Search for the cell housing the specified text and yield its [x, y] center coordinate. 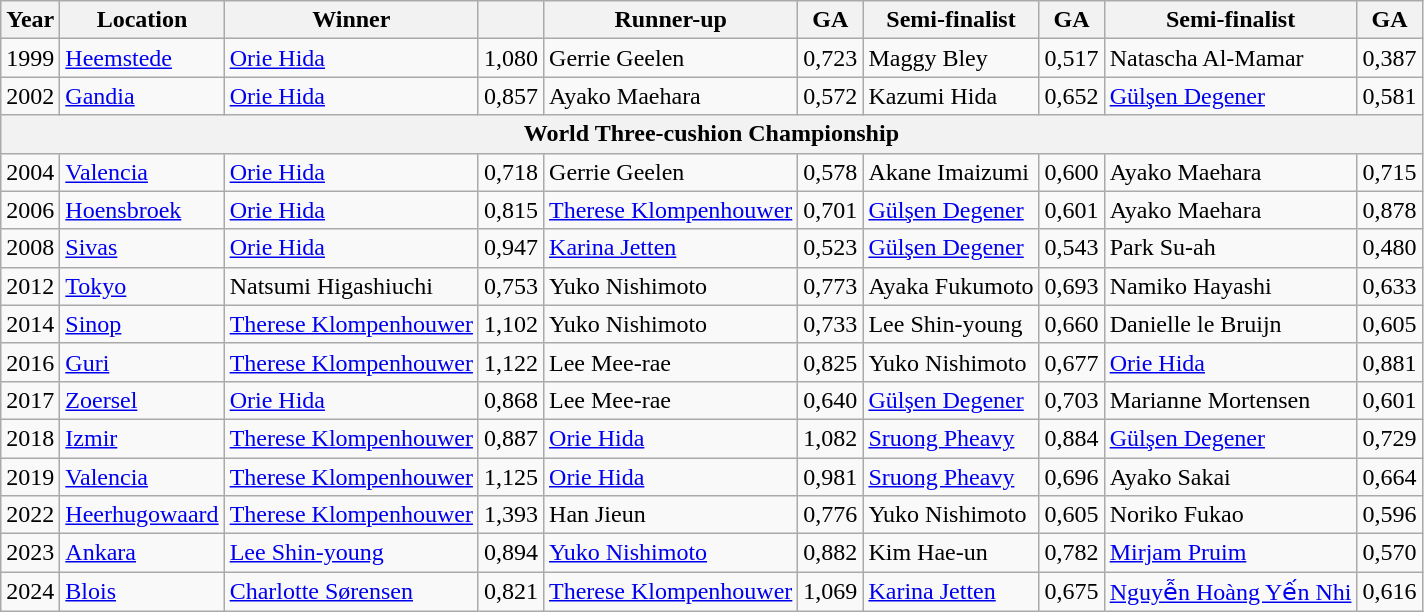
1,125 [510, 477]
Akane Imaizumi [951, 172]
Han Jieun [671, 515]
Ankara [142, 553]
0,887 [510, 438]
0,664 [1390, 477]
0,517 [1072, 58]
0,578 [830, 172]
0,881 [1390, 362]
0,675 [1072, 592]
0,600 [1072, 172]
2008 [30, 248]
0,878 [1390, 210]
2023 [30, 553]
Kim Hae-un [951, 553]
2018 [30, 438]
Gandia [142, 96]
Year [30, 20]
1,069 [830, 592]
2016 [30, 362]
2022 [30, 515]
Sivas [142, 248]
0,715 [1390, 172]
0,640 [830, 400]
Heemstede [142, 58]
0,947 [510, 248]
2012 [30, 286]
Danielle le Bruijn [1230, 324]
Namiko Hayashi [1230, 286]
0,773 [830, 286]
0,543 [1072, 248]
0,480 [1390, 248]
Ayaka Fukumoto [951, 286]
1999 [30, 58]
1,393 [510, 515]
Winner [351, 20]
Blois [142, 592]
0,570 [1390, 553]
0,981 [830, 477]
0,776 [830, 515]
1,122 [510, 362]
1,102 [510, 324]
2014 [30, 324]
0,753 [510, 286]
Nguyễn Hoàng Yến Nhi [1230, 592]
0,581 [1390, 96]
0,693 [1072, 286]
Heerhugowaard [142, 515]
0,572 [830, 96]
Natsumi Higashiuchi [351, 286]
Mirjam Pruim [1230, 553]
0,633 [1390, 286]
2004 [30, 172]
2006 [30, 210]
Tokyo [142, 286]
0,868 [510, 400]
Guri [142, 362]
Marianne Mortensen [1230, 400]
Sinop [142, 324]
0,696 [1072, 477]
2019 [30, 477]
0,523 [830, 248]
Runner-up [671, 20]
2024 [30, 592]
0,733 [830, 324]
0,884 [1072, 438]
1,082 [830, 438]
0,677 [1072, 362]
0,596 [1390, 515]
Charlotte Sørensen [351, 592]
0,616 [1390, 592]
0,718 [510, 172]
2002 [30, 96]
0,825 [830, 362]
0,701 [830, 210]
1,080 [510, 58]
Location [142, 20]
Maggy Bley [951, 58]
0,821 [510, 592]
Izmir [142, 438]
Noriko Fukao [1230, 515]
World Three-cushion Championship [712, 134]
0,882 [830, 553]
0,857 [510, 96]
0,782 [1072, 553]
Zoersel [142, 400]
0,723 [830, 58]
0,387 [1390, 58]
Natascha Al-Mamar [1230, 58]
0,660 [1072, 324]
Hoensbroek [142, 210]
0,652 [1072, 96]
2017 [30, 400]
0,729 [1390, 438]
Kazumi Hida [951, 96]
0,894 [510, 553]
Ayako Sakai [1230, 477]
0,815 [510, 210]
0,703 [1072, 400]
Park Su-ah [1230, 248]
